Return the [x, y] coordinate for the center point of the cell that contains the specified text.  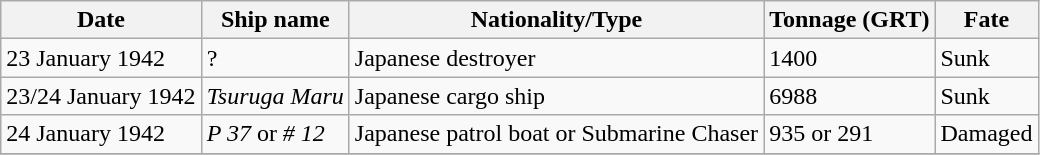
Nationality/Type [556, 20]
Japanese destroyer [556, 58]
Tonnage (GRT) [850, 20]
Japanese cargo ship [556, 96]
1400 [850, 58]
Tsuruga Maru [275, 96]
Ship name [275, 20]
23 January 1942 [101, 58]
Japanese patrol boat or Submarine Chaser [556, 134]
6988 [850, 96]
Damaged [986, 134]
Date [101, 20]
935 or 291 [850, 134]
? [275, 58]
P 37 or # 12 [275, 134]
23/24 January 1942 [101, 96]
Fate [986, 20]
24 January 1942 [101, 134]
